Output the [X, Y] coordinate of the center of the cell containing the given text.  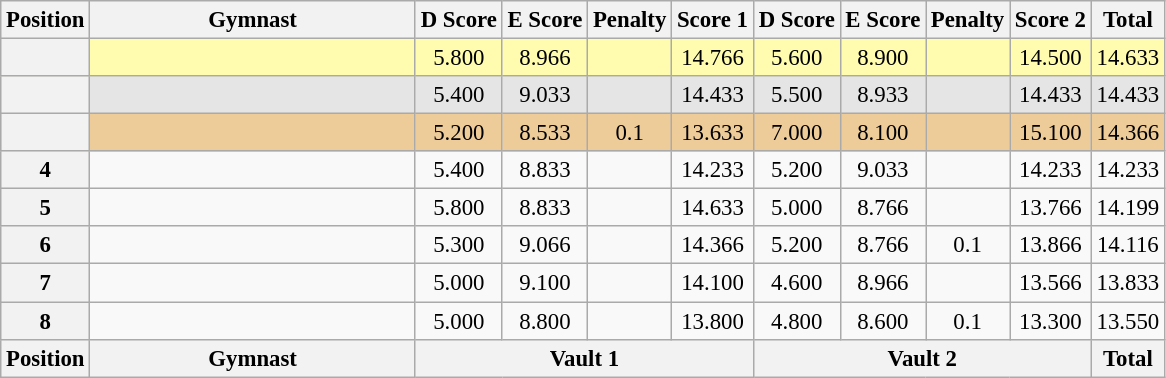
15.100 [1051, 133]
13.800 [713, 321]
13.633 [713, 133]
Vault 1 [584, 358]
5.600 [796, 58]
8.600 [882, 321]
13.866 [1051, 245]
14.116 [1128, 245]
8.800 [544, 321]
8 [46, 321]
8.900 [882, 58]
14.500 [1051, 58]
14.100 [713, 283]
Score 1 [713, 20]
13.766 [1051, 208]
8.100 [882, 133]
13.300 [1051, 321]
6 [46, 245]
4.800 [796, 321]
4 [46, 170]
14.199 [1128, 208]
8.933 [882, 95]
5.500 [796, 95]
4.600 [796, 283]
7.000 [796, 133]
13.550 [1128, 321]
8.533 [544, 133]
7 [46, 283]
13.566 [1051, 283]
9.100 [544, 283]
14.766 [713, 58]
Score 2 [1051, 20]
9.066 [544, 245]
Vault 2 [922, 358]
5 [46, 208]
5.300 [458, 245]
13.833 [1128, 283]
